Extract the [X, Y] coordinate from the center of the cell holding the provided text.  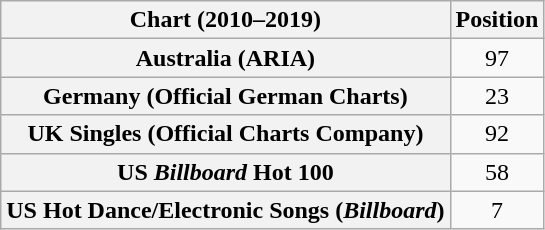
7 [497, 210]
Chart (2010–2019) [226, 20]
23 [497, 96]
US Billboard Hot 100 [226, 172]
92 [497, 134]
58 [497, 172]
Australia (ARIA) [226, 58]
Germany (Official German Charts) [226, 96]
US Hot Dance/Electronic Songs (Billboard) [226, 210]
Position [497, 20]
UK Singles (Official Charts Company) [226, 134]
97 [497, 58]
